Scan for the cell matching the given text and deliver its [x, y] coordinate at center. 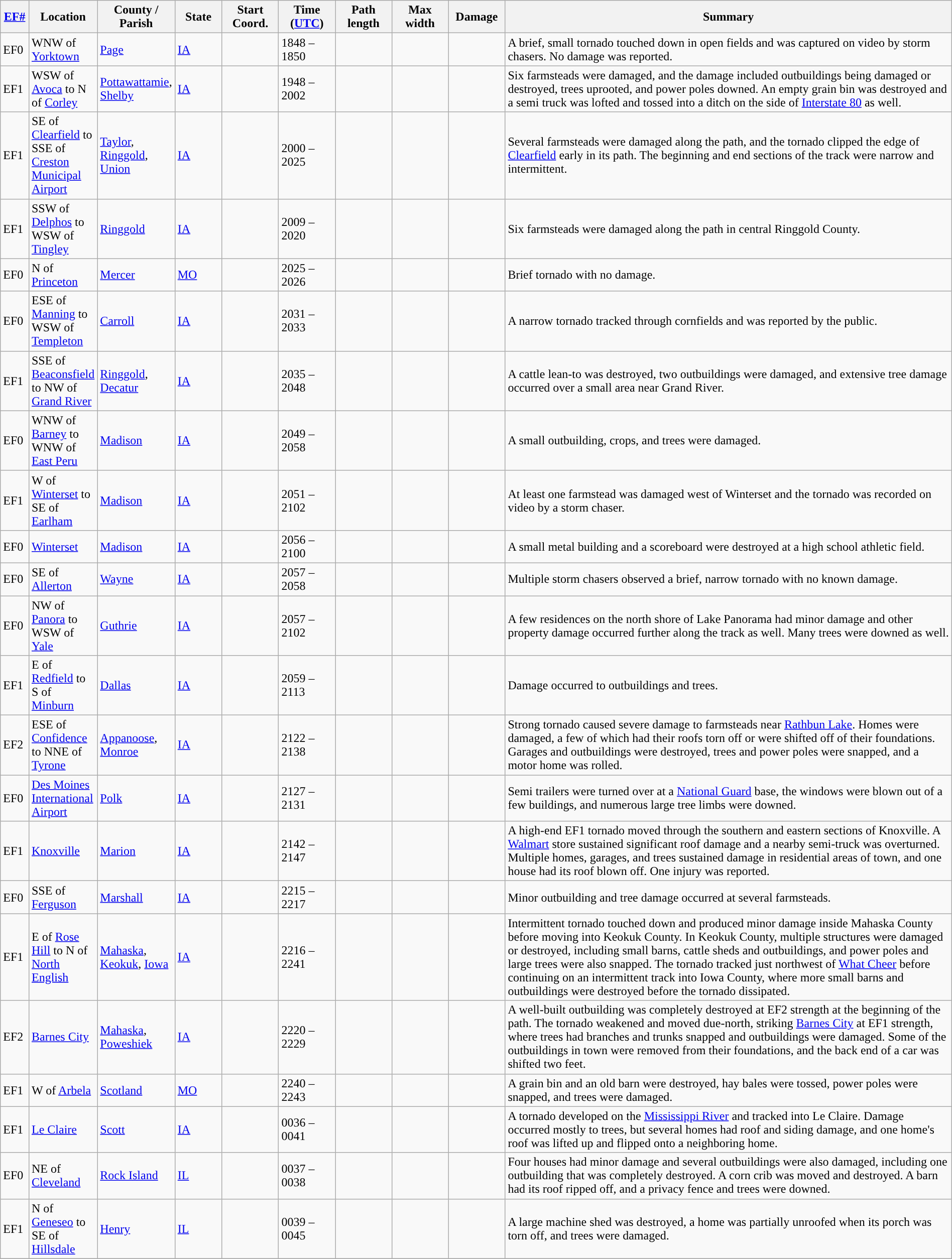
SE of Clearfield to SSE of Creston Municipal Airport [63, 156]
A cattle lean-to was destroyed, two outbuildings were damaged, and extensive tree damage occurred over a small area near Grand River. [728, 381]
Polk [136, 798]
A narrow tornado tracked through cornfields and was reported by the public. [728, 321]
Henry [136, 1229]
2122 – 2138 [307, 745]
Taylor, Ringgold, Union [136, 156]
0036 – 0041 [307, 1129]
Mahaska, Keokuk, Iowa [136, 957]
2220 – 2229 [307, 1037]
SE of Allerton [63, 579]
County / Parish [136, 17]
2127 – 2131 [307, 798]
2059 – 2113 [307, 686]
2056 – 2100 [307, 546]
N of Princeton [63, 275]
Location [63, 17]
2057 – 2058 [307, 579]
2215 – 2217 [307, 898]
SSW of Delphos to WSW of Tingley [63, 229]
Brief tornado with no damage. [728, 275]
2051 – 2102 [307, 500]
2000 – 2025 [307, 156]
A large machine shed was destroyed, a home was partially unroofed when its porch was torn off, and trees were damaged. [728, 1229]
At least one farmstead was damaged west of Winterset and the tornado was recorded on video by a storm chaser. [728, 500]
0037 – 0038 [307, 1176]
Mercer [136, 275]
ESE of Manning to WSW of Templeton [63, 321]
1848 – 1850 [307, 49]
Summary [728, 17]
2009 – 2020 [307, 229]
WNW of Barney to WNW of East Peru [63, 441]
Le Claire [63, 1129]
Pottawattamie, Shelby [136, 89]
Semi trailers were turned over at a National Guard base, the windows were blown out of a few buildings, and numerous large tree limbs were downed. [728, 798]
Wayne [136, 579]
0039 – 0045 [307, 1229]
SSE of Beaconsfield to NW of Grand River [63, 381]
Ringgold, Decatur [136, 381]
ESE of Confidence to NNE of Tyrone [63, 745]
A grain bin and an old barn were destroyed, hay bales were tossed, power poles were snapped, and trees were damaged. [728, 1090]
Marshall [136, 898]
Des Moines International Airport [63, 798]
W of Winterset to SE of Earlham [63, 500]
1948 – 2002 [307, 89]
A brief, small tornado touched down in open fields and was captured on video by storm chasers. No damage was reported. [728, 49]
Guthrie [136, 625]
2142 – 2147 [307, 851]
State [198, 17]
Time (UTC) [307, 17]
N of Geneseo to SE of Hillsdale [63, 1229]
E of Rose Hill to N of North English [63, 957]
Page [136, 49]
NE of Cleveland [63, 1176]
WSW of Avoca to N of Corley [63, 89]
WNW of Yorktown [63, 49]
Damage [477, 17]
Scott [136, 1129]
Scotland [136, 1090]
Dallas [136, 686]
A small metal building and a scoreboard were destroyed at a high school athletic field. [728, 546]
Knoxville [63, 851]
Mahaska, Poweshiek [136, 1037]
2057 – 2102 [307, 625]
SSE of Ferguson [63, 898]
Start Coord. [250, 17]
Damage occurred to outbuildings and trees. [728, 686]
Appanoose, Monroe [136, 745]
Six farmsteads were damaged along the path in central Ringgold County. [728, 229]
EF# [15, 17]
2240 – 2243 [307, 1090]
Max width [420, 17]
Ringgold [136, 229]
Carroll [136, 321]
NW of Panora to WSW of Yale [63, 625]
Winterset [63, 546]
2035 – 2048 [307, 381]
2025 – 2026 [307, 275]
Marion [136, 851]
W of Arbela [63, 1090]
Minor outbuilding and tree damage occurred at several farmsteads. [728, 898]
Barnes City [63, 1037]
A small outbuilding, crops, and trees were damaged. [728, 441]
2216 – 2241 [307, 957]
2049 – 2058 [307, 441]
2031 – 2033 [307, 321]
Path length [364, 17]
Rock Island [136, 1176]
E of Redfield to S of Minburn [63, 686]
Multiple storm chasers observed a brief, narrow tornado with no known damage. [728, 579]
